From the cell containing the given text, extract its center point as [x, y] coordinate. 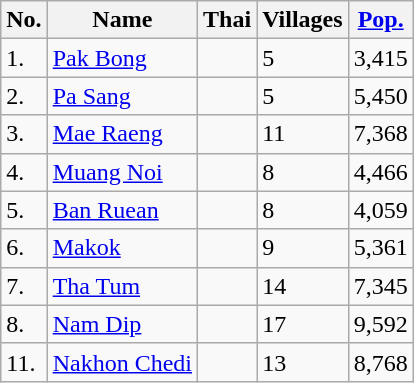
11 [303, 134]
1. [24, 58]
Makok [122, 248]
Muang Noi [122, 172]
6. [24, 248]
Mae Raeng [122, 134]
8,768 [380, 362]
Nakhon Chedi [122, 362]
14 [303, 286]
Name [122, 20]
8. [24, 324]
5,450 [380, 96]
Tha Tum [122, 286]
Pop. [380, 20]
7. [24, 286]
No. [24, 20]
3. [24, 134]
11. [24, 362]
Pak Bong [122, 58]
Ban Ruean [122, 210]
7,345 [380, 286]
2. [24, 96]
4. [24, 172]
9,592 [380, 324]
Villages [303, 20]
Thai [228, 20]
Pa Sang [122, 96]
5,361 [380, 248]
17 [303, 324]
3,415 [380, 58]
5. [24, 210]
4,059 [380, 210]
4,466 [380, 172]
Nam Dip [122, 324]
13 [303, 362]
7,368 [380, 134]
9 [303, 248]
